From the cell containing the given text, extract its center point as (x, y) coordinate. 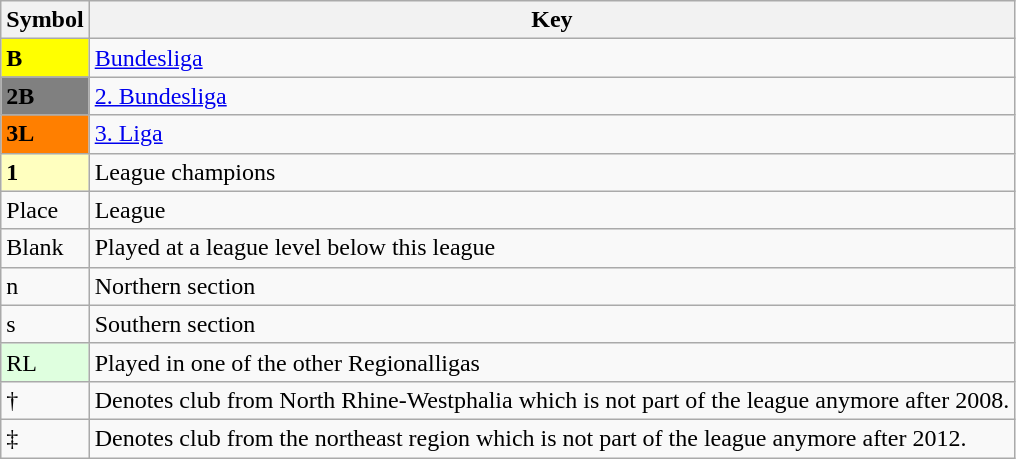
RL (45, 362)
Blank (45, 248)
Denotes club from North Rhine-Westphalia which is not part of the league anymore after 2008. (552, 400)
Northern section (552, 286)
League (552, 210)
Played at a league level below this league (552, 248)
Place (45, 210)
Denotes club from the northeast region which is not part of the league anymore after 2012. (552, 438)
† (45, 400)
Symbol (45, 20)
B (45, 58)
Key (552, 20)
Southern section (552, 324)
2B (45, 96)
‡ (45, 438)
s (45, 324)
3L (45, 134)
2. Bundesliga (552, 96)
Bundesliga (552, 58)
3. Liga (552, 134)
n (45, 286)
League champions (552, 172)
1 (45, 172)
Played in one of the other Regionalligas (552, 362)
